Return the [x, y] coordinate for the center point of the cell that contains the specified text.  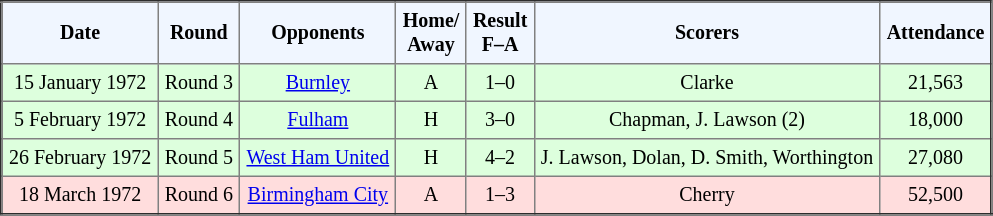
ResultF–A [500, 33]
4–2 [500, 158]
Attendance [936, 33]
15 January 1972 [80, 83]
5 February 1972 [80, 120]
Scorers [707, 33]
Round 4 [199, 120]
Cherry [707, 195]
Round 5 [199, 158]
3–0 [500, 120]
Round [199, 33]
1–0 [500, 83]
West Ham United [318, 158]
52,500 [936, 195]
Round 6 [199, 195]
18,000 [936, 120]
1–3 [500, 195]
Opponents [318, 33]
Round 3 [199, 83]
Chapman, J. Lawson (2) [707, 120]
Home/Away [431, 33]
26 February 1972 [80, 158]
Birmingham City [318, 195]
Fulham [318, 120]
Burnley [318, 83]
18 March 1972 [80, 195]
27,080 [936, 158]
Clarke [707, 83]
Date [80, 33]
21,563 [936, 83]
J. Lawson, Dolan, D. Smith, Worthington [707, 158]
